Find where the given text appears and provide that cell's center as [x, y] coordinate. 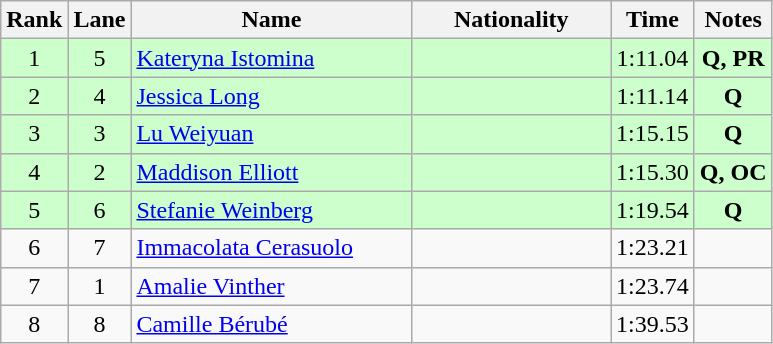
1:23.21 [653, 248]
Rank [34, 20]
Notes [733, 20]
Q, OC [733, 172]
Lane [100, 20]
Camille Bérubé [272, 324]
1:11.14 [653, 96]
1:23.74 [653, 286]
Name [272, 20]
Nationality [512, 20]
Jessica Long [272, 96]
1:19.54 [653, 210]
1:15.15 [653, 134]
Amalie Vinther [272, 286]
Q, PR [733, 58]
Time [653, 20]
1:39.53 [653, 324]
Kateryna Istomina [272, 58]
1:11.04 [653, 58]
Immacolata Cerasuolo [272, 248]
Maddison Elliott [272, 172]
Lu Weiyuan [272, 134]
1:15.30 [653, 172]
Stefanie Weinberg [272, 210]
